Determine the [X, Y] coordinate at the center of the cell enclosing the given text.  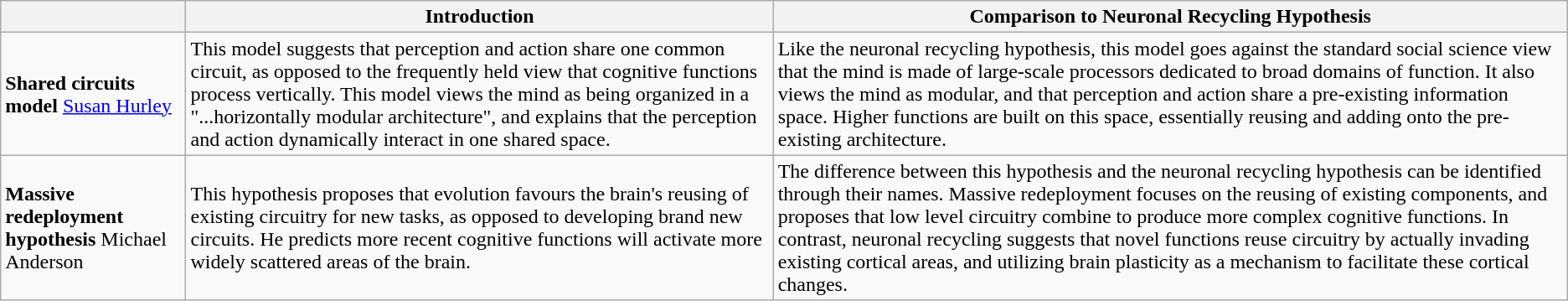
Massive redeployment hypothesis Michael Anderson [94, 228]
Introduction [479, 17]
Comparison to Neuronal Recycling Hypothesis [1170, 17]
Shared circuits model Susan Hurley [94, 94]
